Find where the given text appears and provide that cell's center as (X, Y) coordinate. 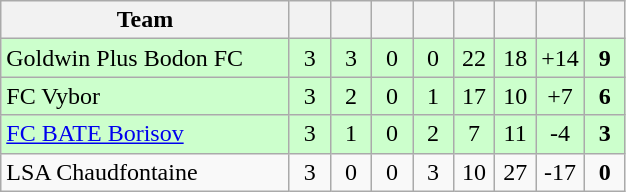
6 (604, 96)
17 (474, 96)
11 (516, 134)
7 (474, 134)
LSA Chaudfontaine (146, 172)
27 (516, 172)
+7 (560, 96)
Team (146, 20)
-17 (560, 172)
Goldwin Plus Bodon FC (146, 58)
-4 (560, 134)
FC BATE Borisov (146, 134)
+14 (560, 58)
22 (474, 58)
18 (516, 58)
FC Vybor (146, 96)
9 (604, 58)
